For the text-containing cell, return its midpoint in [X, Y] coordinate format. 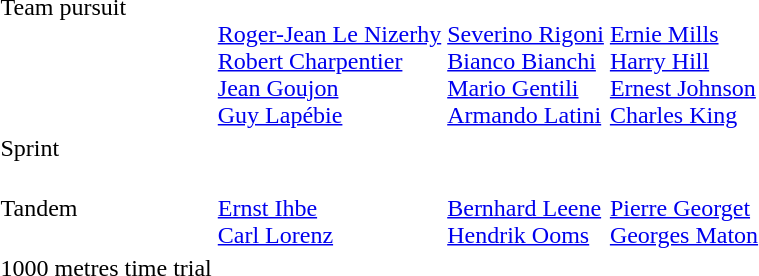
Ernst IhbeCarl Lorenz [329, 208]
Bernhard LeeneHendrik Ooms [526, 208]
Pierre Georget Georges Maton [684, 208]
